Capture the cell that displays the provided text and extract its [x, y] central coordinate. 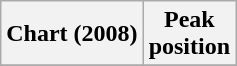
Chart (2008) [72, 34]
Peakposition [189, 34]
